Scan for the cell matching the given text and deliver its [X, Y] coordinate at center. 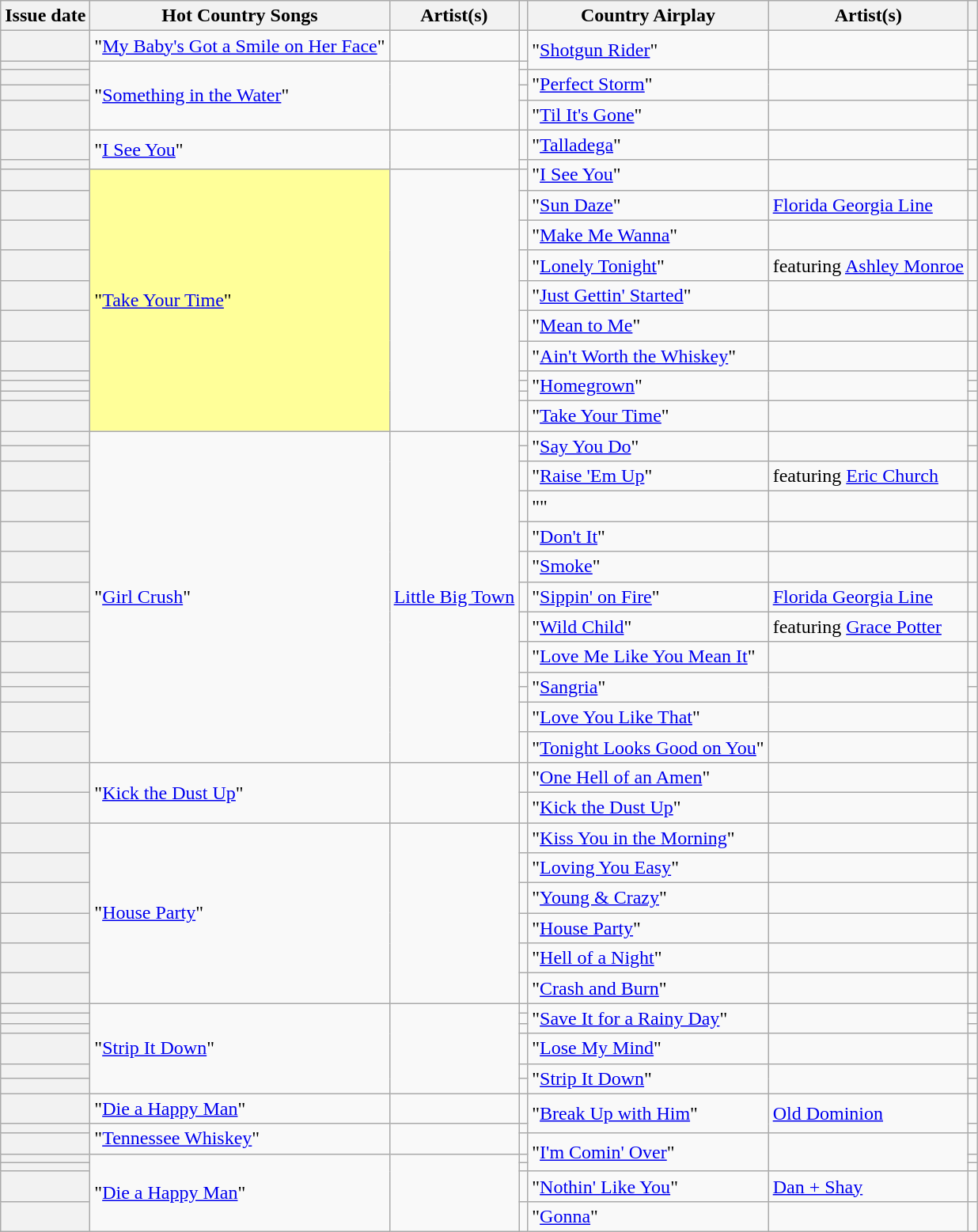
Dan + Shay [868, 1186]
"Gonna" [648, 1216]
"Wild Child" [648, 627]
"Perfect Storm" [648, 85]
"Hell of a Night" [648, 958]
"Don't It" [648, 536]
"I'm Comin' Over" [648, 1152]
Hot Country Songs [240, 16]
"Sangria" [648, 687]
Issue date [46, 16]
Little Big Town [454, 597]
"Homegrown" [648, 386]
"Mean to Me" [648, 325]
"Loving You Easy" [648, 868]
"Young & Crazy" [648, 898]
"Tonight Looks Good on You" [648, 747]
Country Airplay [648, 16]
Old Dominion [868, 1113]
"Make Me Wanna" [648, 235]
"Talladega" [648, 145]
"Til It's Gone" [648, 115]
"Girl Crush" [240, 597]
"One Hell of an Amen" [648, 777]
featuring Eric Church [868, 476]
"Raise 'Em Up" [648, 476]
"Nothin' Like You" [648, 1186]
"Tennessee Whiskey" [240, 1139]
"Ain't Worth the Whiskey" [648, 355]
"Kiss You in the Morning" [648, 838]
"Save It for a Rainy Day" [648, 1018]
"Lonely Tonight" [648, 265]
"Shotgun Rider" [648, 51]
"Something in the Water" [240, 95]
"Sun Daze" [648, 205]
"Lose My Mind" [648, 1048]
"Just Gettin' Started" [648, 295]
"Sippin' on Fire" [648, 597]
"Crash and Burn" [648, 988]
"Say You Do" [648, 446]
"Love Me Like You Mean It" [648, 657]
"Love You Like That" [648, 717]
"Break Up with Him" [648, 1113]
featuring Ashley Monroe [868, 265]
"" [648, 506]
"My Baby's Got a Smile on Her Face" [240, 46]
"Smoke" [648, 567]
featuring Grace Potter [868, 627]
